Detect which cell encompasses the target text, then output its (X, Y) center coordinate. 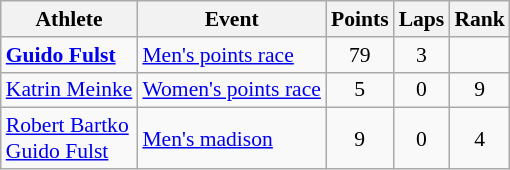
4 (480, 138)
79 (360, 55)
Athlete (70, 19)
Robert BartkoGuido Fulst (70, 138)
Men's madison (232, 138)
5 (360, 90)
Katrin Meinke (70, 90)
3 (422, 55)
Guido Fulst (70, 55)
Event (232, 19)
Laps (422, 19)
Men's points race (232, 55)
Rank (480, 19)
Women's points race (232, 90)
Points (360, 19)
